Identify which cell holds the provided text, then report its [X, Y] central coordinate. 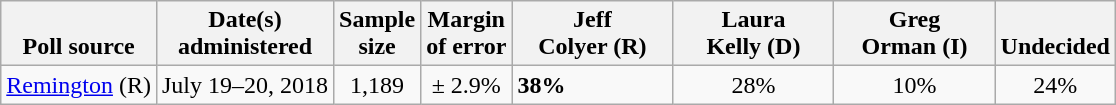
Poll source [79, 34]
38% [592, 85]
LauraKelly (D) [754, 34]
Undecided [1055, 34]
1,189 [378, 85]
28% [754, 85]
July 19–20, 2018 [244, 85]
Remington (R) [79, 85]
± 2.9% [466, 85]
GregOrman (I) [914, 34]
24% [1055, 85]
Samplesize [378, 34]
JeffColyer (R) [592, 34]
10% [914, 85]
Marginof error [466, 34]
Date(s)administered [244, 34]
